Search for the cell housing the specified text and yield its [X, Y] center coordinate. 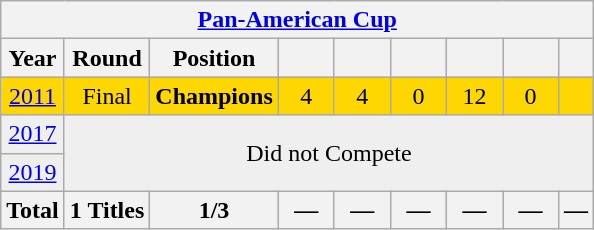
Year [33, 58]
1 Titles [107, 210]
1/3 [214, 210]
Did not Compete [328, 153]
Pan-American Cup [298, 20]
Total [33, 210]
2019 [33, 172]
2017 [33, 134]
Round [107, 58]
Final [107, 96]
2011 [33, 96]
Champions [214, 96]
12 [474, 96]
Position [214, 58]
